Pinpoint the cell where the given text exists, returning its [x, y] midpoint coordinate. 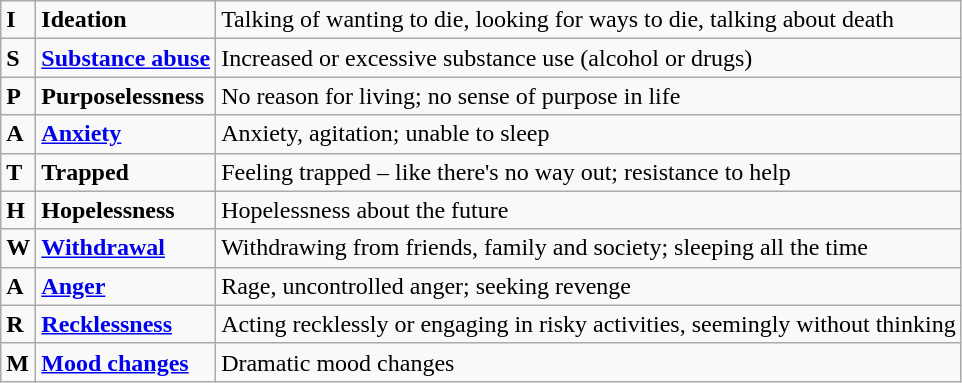
Anxiety, agitation; unable to sleep [589, 134]
Hopelessness [126, 210]
No reason for living; no sense of purpose in life [589, 96]
Increased or excessive substance use (alcohol or drugs) [589, 58]
Feeling trapped – like there's no way out; resistance to help [589, 172]
Withdrawal [126, 248]
Talking of wanting to die, looking for ways to die, talking about death [589, 20]
Mood changes [126, 362]
Hopelessness about the future [589, 210]
H [18, 210]
P [18, 96]
Purposelessness [126, 96]
W [18, 248]
R [18, 324]
Acting recklessly or engaging in risky activities, seemingly without thinking [589, 324]
Substance abuse [126, 58]
S [18, 58]
Ideation [126, 20]
Recklessness [126, 324]
Withdrawing from friends, family and society; sleeping all the time [589, 248]
I [18, 20]
Dramatic mood changes [589, 362]
T [18, 172]
Anger [126, 286]
Anxiety [126, 134]
Rage, uncontrolled anger; seeking revenge [589, 286]
Trapped [126, 172]
M [18, 362]
